Detect which cell encompasses the target text, then output its [X, Y] center coordinate. 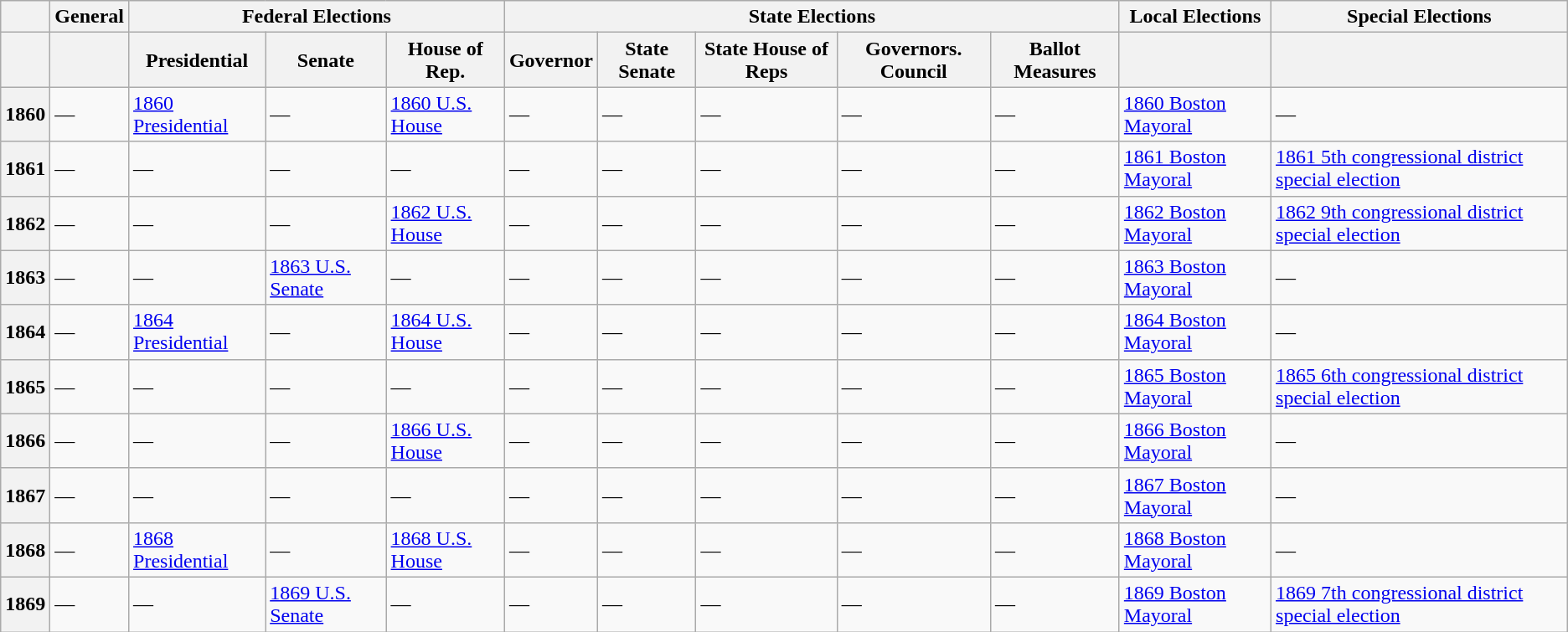
Special Elections [1420, 17]
Federal Elections [317, 17]
1869 U.S. Senate [326, 604]
1867 Boston Mayoral [1194, 496]
1865 Boston Mayoral [1194, 387]
1869 7th congressional district special election [1420, 604]
Local Elections [1194, 17]
State Senate [647, 60]
1865 6th congressional district special election [1420, 387]
1869 [25, 604]
1868 [25, 549]
1860 Boston Mayoral [1194, 114]
1864 Presidential [198, 331]
1864 Boston Mayoral [1194, 331]
1865 [25, 387]
State House of Reps [766, 60]
House of Rep. [446, 60]
Ballot Measures [1055, 60]
1869 Boston Mayoral [1194, 604]
1860 Presidential [198, 114]
1863 Boston Mayoral [1194, 278]
1863 [25, 278]
1860 U.S. House [446, 114]
1864 U.S. House [446, 331]
1860 [25, 114]
Governor [551, 60]
1866 [25, 440]
Governors. Council [913, 60]
State Elections [812, 17]
1862 Boston Mayoral [1194, 223]
1861 [25, 169]
General [90, 17]
1862 [25, 223]
1868 Boston Mayoral [1194, 549]
1868 U.S. House [446, 549]
1862 9th congressional district special election [1420, 223]
1866 Boston Mayoral [1194, 440]
1861 5th congressional district special election [1420, 169]
1867 [25, 496]
1861 Boston Mayoral [1194, 169]
1868 Presidential [198, 549]
1864 [25, 331]
1866 U.S. House [446, 440]
1863 U.S. Senate [326, 278]
1862 U.S. House [446, 223]
Presidential [198, 60]
Senate [326, 60]
